Pinpoint the cell where the given text exists, returning its [X, Y] midpoint coordinate. 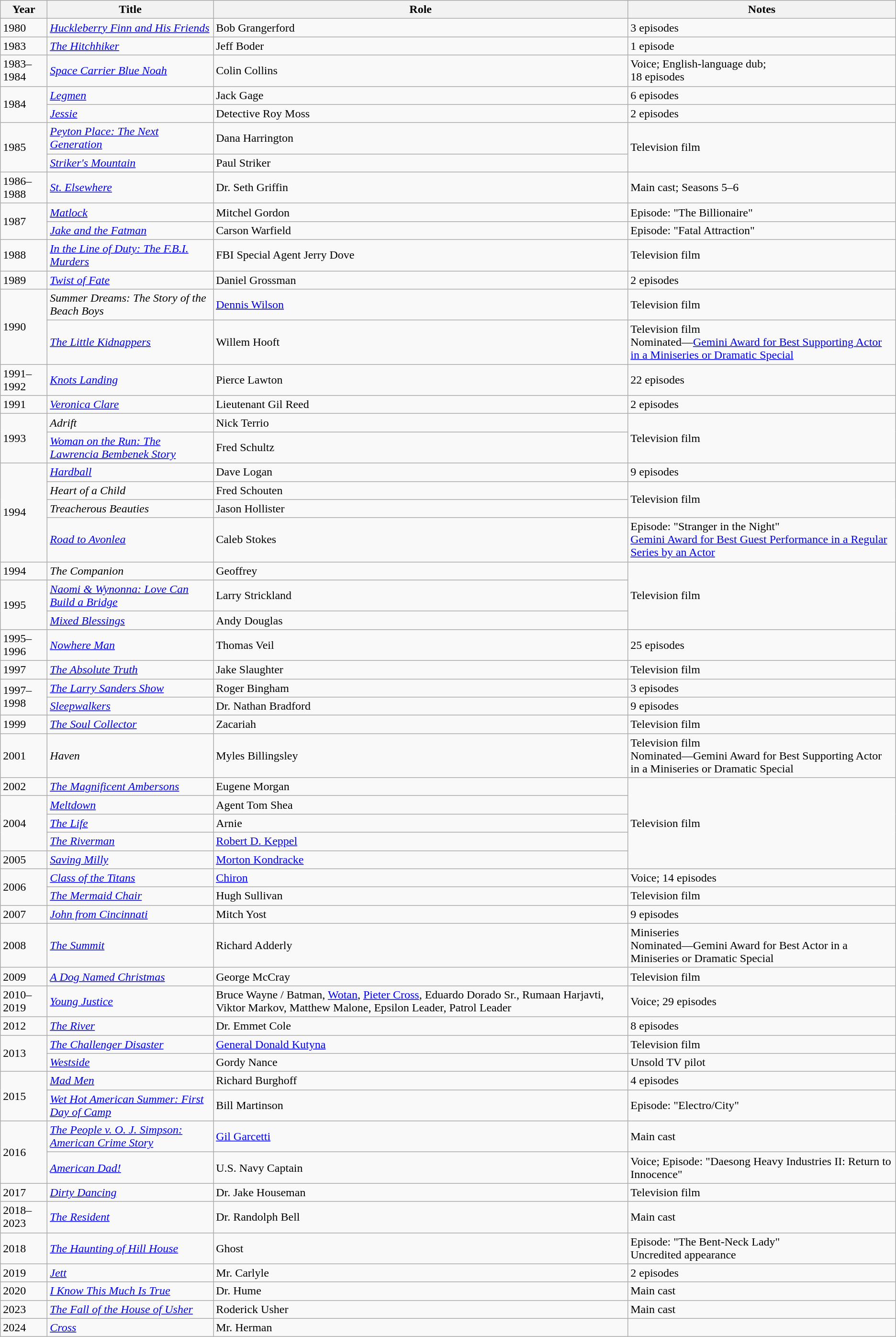
1997 [24, 669]
Episode: "Stranger in the Night"Gemini Award for Best Guest Performance in a Regular Series by an Actor [762, 540]
1993 [24, 439]
2023 [24, 1309]
2004 [24, 823]
The Hitchhiker [130, 46]
Fred Schultz [421, 447]
Adrift [130, 423]
1986–1988 [24, 188]
I Know This Much Is True [130, 1291]
Richard Adderly [421, 945]
Voice; 14 episodes [762, 878]
Woman on the Run: The Lawrencia Bembenek Story [130, 447]
Westside [130, 1063]
Chiron [421, 878]
Hardball [130, 472]
Andy Douglas [421, 620]
Geoffrey [421, 571]
1991–1992 [24, 380]
The Summit [130, 945]
Unsold TV pilot [762, 1063]
1989 [24, 280]
Road to Avonlea [130, 540]
Dr. Jake Houseman [421, 1192]
Year [24, 10]
1990 [24, 327]
1983–1984 [24, 71]
Jake Slaughter [421, 669]
Dr. Randolph Bell [421, 1217]
Fred Schouten [421, 490]
Jack Gage [421, 95]
MiniseriesNominated—Gemini Award for Best Actor in a Miniseries or Dramatic Special [762, 945]
Willem Hooft [421, 342]
The Haunting of Hill House [130, 1248]
The Magnificent Ambersons [130, 787]
Mixed Blessings [130, 620]
2024 [24, 1327]
Myles Billingsley [421, 756]
John from Cincinnati [130, 914]
Dr. Nathan Bradford [421, 706]
Space Carrier Blue Noah [130, 71]
Dana Harrington [421, 138]
Daniel Grossman [421, 280]
Morton Kondracke [421, 860]
Mr. Carlyle [421, 1273]
1999 [24, 725]
Jett [130, 1273]
Agent Tom Shea [421, 805]
Zacariah [421, 725]
Episode: "The Bent-Neck Lady"Uncredited appearance [762, 1248]
General Donald Kutyna [421, 1044]
Gil Garcetti [421, 1137]
Bill Martinson [421, 1105]
Young Justice [130, 1001]
Ghost [421, 1248]
Naomi & Wynonna: Love Can Build a Bridge [130, 596]
Voice; English-language dub;18 episodes [762, 71]
Class of the Titans [130, 878]
Peyton Place: The Next Generation [130, 138]
Bruce Wayne / Batman, Wotan, Pieter Cross, Eduardo Dorado Sr., Rumaan Harjavti, Viktor Markov, Matthew Malone, Epsilon Leader, Patrol Leader [421, 1001]
Dave Logan [421, 472]
Jake and the Fatman [130, 230]
Haven [130, 756]
1995–1996 [24, 645]
Colin Collins [421, 71]
Notes [762, 10]
2015 [24, 1097]
Role [421, 10]
A Dog Named Christmas [130, 976]
2018–2023 [24, 1217]
Jason Hollister [421, 509]
Eugene Morgan [421, 787]
4 episodes [762, 1081]
2010–2019 [24, 1001]
Treacherous Beauties [130, 509]
The Larry Sanders Show [130, 688]
George McCray [421, 976]
2019 [24, 1273]
Roderick Usher [421, 1309]
Meltdown [130, 805]
Pierce Lawton [421, 380]
The People v. O. J. Simpson: American Crime Story [130, 1137]
Nowhere Man [130, 645]
Title [130, 10]
The River [130, 1026]
Dennis Wilson [421, 305]
Robert D. Keppel [421, 841]
Thomas Veil [421, 645]
Roger Bingham [421, 688]
Mitchel Gordon [421, 212]
22 episodes [762, 380]
1995 [24, 604]
FBI Special Agent Jerry Dove [421, 255]
Mr. Herman [421, 1327]
2001 [24, 756]
Knots Landing [130, 380]
6 episodes [762, 95]
Nick Terrio [421, 423]
Episode: "Electro/City" [762, 1105]
Dr. Emmet Cole [421, 1026]
Striker's Mountain [130, 163]
Twist of Fate [130, 280]
1 episode [762, 46]
1997–1998 [24, 697]
The Resident [130, 1217]
Detective Roy Moss [421, 113]
The Little Kidnappers [130, 342]
2012 [24, 1026]
Wet Hot American Summer: First Day of Camp [130, 1105]
Arnie [421, 823]
The Riverman [130, 841]
Huckleberry Finn and His Friends [130, 28]
Carson Warfield [421, 230]
The Fall of the House of Usher [130, 1309]
Veronica Clare [130, 405]
The Challenger Disaster [130, 1044]
Summer Dreams: The Story of the Beach Boys [130, 305]
The Absolute Truth [130, 669]
Legmen [130, 95]
Jeff Boder [421, 46]
Voice; 29 episodes [762, 1001]
The Life [130, 823]
1985 [24, 147]
Voice; Episode: "Daesong Heavy Industries II: Return to Innocence" [762, 1167]
2005 [24, 860]
2007 [24, 914]
The Mermaid Chair [130, 896]
Main cast; Seasons 5–6 [762, 188]
Lieutenant Gil Reed [421, 405]
Saving Milly [130, 860]
8 episodes [762, 1026]
1983 [24, 46]
Episode: "The Billionaire" [762, 212]
2008 [24, 945]
1991 [24, 405]
1984 [24, 104]
2009 [24, 976]
2006 [24, 887]
The Companion [130, 571]
Larry Strickland [421, 596]
Cross [130, 1327]
Richard Burghoff [421, 1081]
2016 [24, 1152]
2013 [24, 1054]
The Soul Collector [130, 725]
Heart of a Child [130, 490]
2018 [24, 1248]
1988 [24, 255]
2002 [24, 787]
St. Elsewhere [130, 188]
2017 [24, 1192]
Bob Grangerford [421, 28]
1980 [24, 28]
Jessie [130, 113]
Dirty Dancing [130, 1192]
U.S. Navy Captain [421, 1167]
Dr. Seth Griffin [421, 188]
In the Line of Duty: The F.B.I. Murders [130, 255]
Caleb Stokes [421, 540]
Dr. Hume [421, 1291]
Sleepwalkers [130, 706]
25 episodes [762, 645]
Paul Striker [421, 163]
Matlock [130, 212]
Mitch Yost [421, 914]
Episode: "Fatal Attraction" [762, 230]
Gordy Nance [421, 1063]
Hugh Sullivan [421, 896]
2020 [24, 1291]
American Dad! [130, 1167]
1987 [24, 221]
Mad Men [130, 1081]
